Determine the [X, Y] coordinate at the center of the cell enclosing the given text.  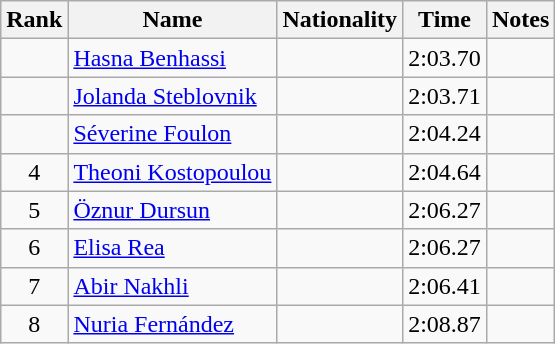
Abir Nakhli [172, 286]
Rank [34, 20]
Notes [520, 20]
2:03.71 [445, 96]
7 [34, 286]
2:04.24 [445, 134]
2:08.87 [445, 324]
2:06.41 [445, 286]
Hasna Benhassi [172, 58]
8 [34, 324]
Nationality [340, 20]
2:03.70 [445, 58]
5 [34, 210]
2:04.64 [445, 172]
4 [34, 172]
Öznur Dursun [172, 210]
Time [445, 20]
Elisa Rea [172, 248]
6 [34, 248]
Séverine Foulon [172, 134]
Theoni Kostopoulou [172, 172]
Nuria Fernández [172, 324]
Name [172, 20]
Jolanda Steblovnik [172, 96]
